Detect which cell encompasses the target text, then output its [X, Y] center coordinate. 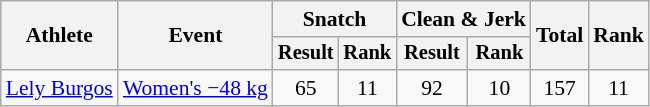
Clean & Jerk [464, 19]
Total [560, 36]
157 [560, 88]
Lely Burgos [60, 88]
Event [196, 36]
Snatch [334, 19]
65 [306, 88]
Women's −48 kg [196, 88]
92 [432, 88]
Athlete [60, 36]
10 [500, 88]
